Locate the cell with the specified text and output its [X, Y] center coordinate. 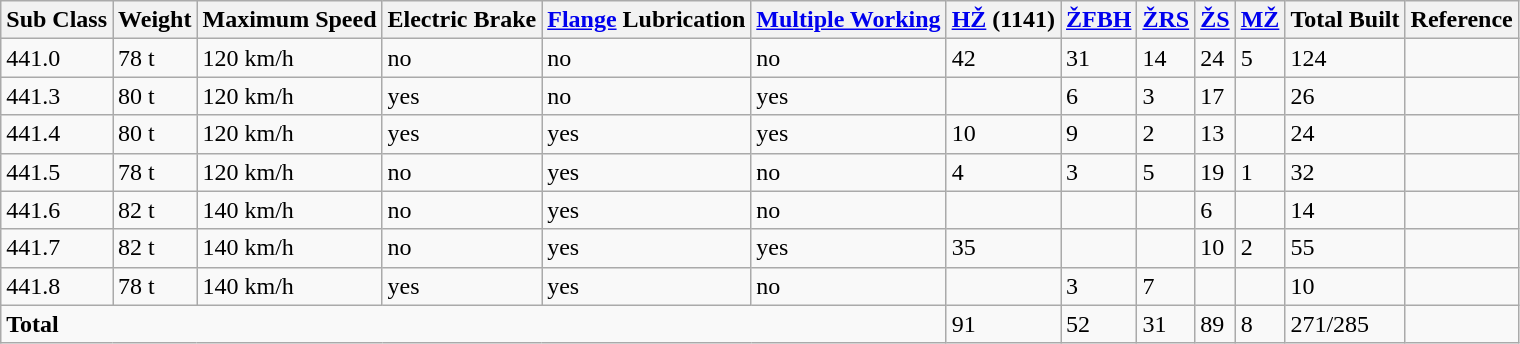
271/285 [1345, 324]
ŽS [1215, 20]
Maximum Speed [290, 20]
35 [1003, 248]
9 [1099, 134]
1 [1260, 172]
MŽ [1260, 20]
32 [1345, 172]
441.6 [57, 210]
Reference [1462, 20]
4 [1003, 172]
42 [1003, 58]
441.4 [57, 134]
7 [1166, 286]
52 [1099, 324]
441.0 [57, 58]
Multiple Working [848, 20]
Sub Class [57, 20]
124 [1345, 58]
Weight [155, 20]
89 [1215, 324]
26 [1345, 96]
HŽ (1141) [1003, 20]
ŽRS [1166, 20]
13 [1215, 134]
91 [1003, 324]
441.3 [57, 96]
Total Built [1345, 20]
19 [1215, 172]
17 [1215, 96]
Total [474, 324]
55 [1345, 248]
8 [1260, 324]
441.7 [57, 248]
441.5 [57, 172]
ŽFBH [1099, 20]
Electric Brake [462, 20]
441.8 [57, 286]
Flange Lubrication [646, 20]
